Determine the [X, Y] coordinate at the center of the cell enclosing the given text.  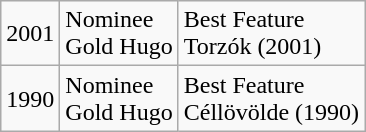
Best FeatureCéllövölde (1990) [271, 98]
2001 [30, 34]
Best FeatureTorzók (2001) [271, 34]
1990 [30, 98]
